Detect which cell encompasses the target text, then output its (x, y) center coordinate. 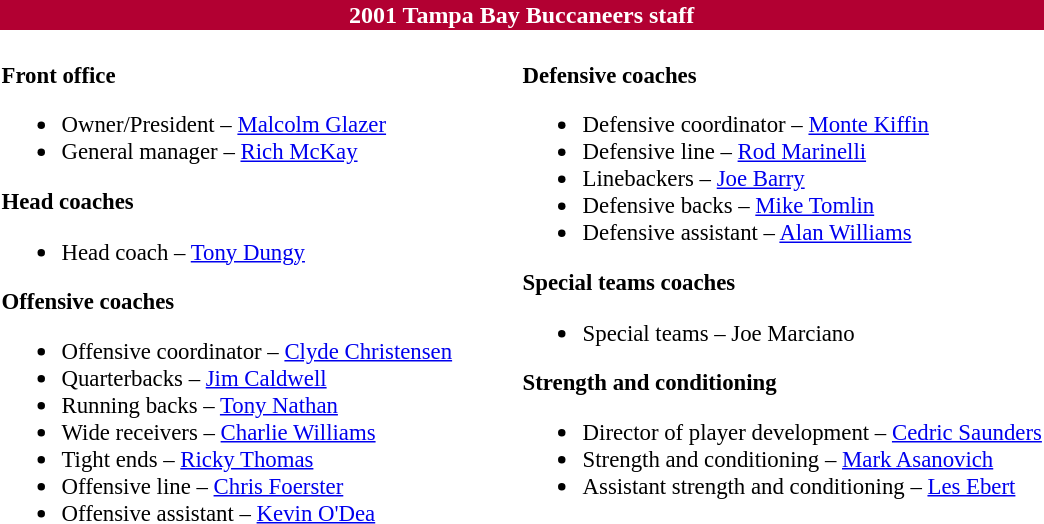
2001 Tampa Bay Buccaneers staff (522, 15)
